Return the [X, Y] coordinate for the center point of the cell that contains the specified text.  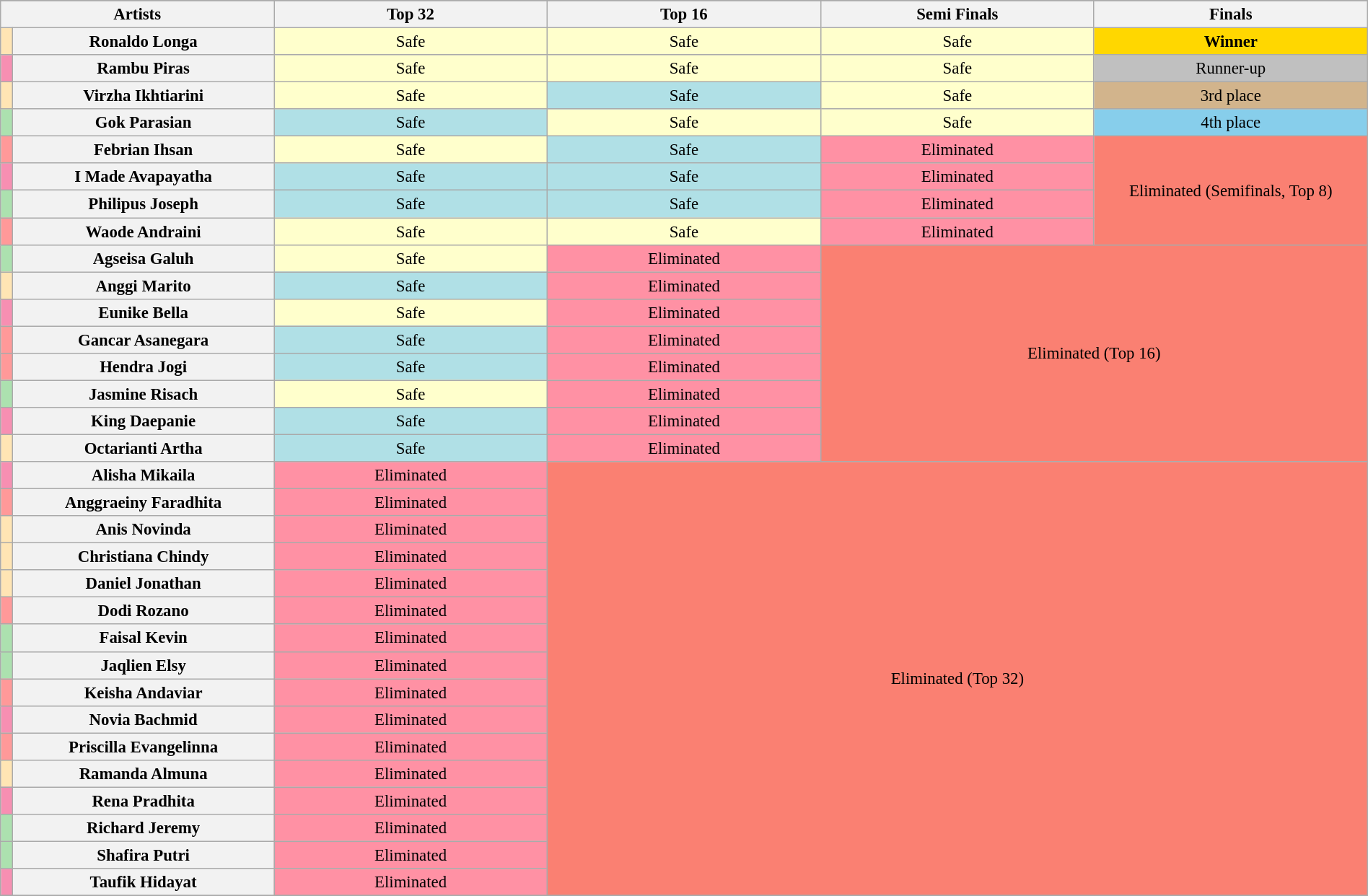
Dodi Rozano [144, 611]
Eliminated (Semifinals, Top 8) [1231, 190]
Febrian Ihsan [144, 150]
Waode Andraini [144, 232]
Alisha Mikaila [144, 475]
Ronaldo Longa [144, 42]
Christiana Chindy [144, 557]
Shafira Putri [144, 855]
Virzha Ikhtiarini [144, 96]
Top 32 [411, 14]
Octarianti Artha [144, 448]
Jasmine Risach [144, 394]
Keisha Andaviar [144, 693]
Hendra Jogi [144, 367]
4th place [1231, 123]
Philipus Joseph [144, 204]
3rd place [1231, 96]
King Daepanie [144, 421]
Priscilla Evangelinna [144, 747]
Top 16 [684, 14]
Daniel Jonathan [144, 584]
Rambu Piras [144, 69]
Novia Bachmid [144, 719]
Anis Novinda [144, 530]
Ramanda Almuna [144, 774]
Finals [1231, 14]
Artists [137, 14]
Eunike Bella [144, 312]
Faisal Kevin [144, 638]
Gok Parasian [144, 123]
I Made Avapayatha [144, 177]
Eliminated (Top 32) [958, 679]
Taufik Hidayat [144, 882]
Eliminated (Top 16) [1094, 353]
Runner-up [1231, 69]
Anggi Marito [144, 286]
Agseisa Galuh [144, 258]
Jaqlien Elsy [144, 665]
Gancar Asanegara [144, 340]
Winner [1231, 42]
Anggraeiny Faradhita [144, 503]
Rena Pradhita [144, 801]
Semi Finals [957, 14]
Richard Jeremy [144, 828]
